Locate the cell with the specified text and output its [X, Y] center coordinate. 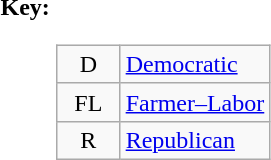
Republican [195, 140]
Democratic [195, 64]
D [89, 64]
Farmer–Labor [195, 102]
FL [89, 102]
R [89, 140]
